Provide the [X, Y] coordinate of the cell's center where the given text is located.  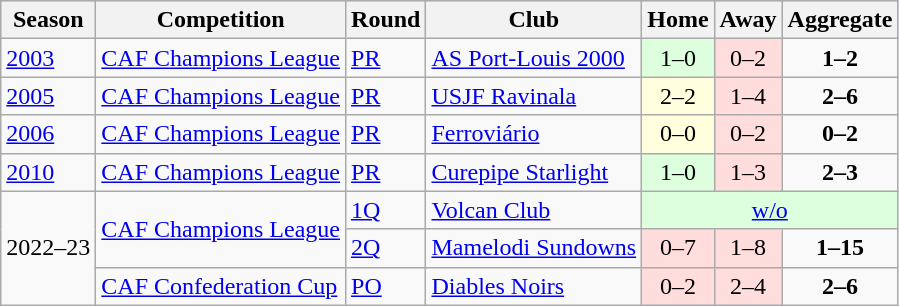
2–3 [840, 172]
2022–23 [48, 248]
Season [48, 20]
Volcan Club [534, 210]
1–8 [748, 248]
2006 [48, 134]
Away [748, 20]
Club [534, 20]
1Q [386, 210]
PO [386, 286]
1–3 [748, 172]
CAF Confederation Cup [221, 286]
2003 [48, 58]
1–4 [748, 96]
Home [678, 20]
0–0 [678, 134]
1–2 [840, 58]
Curepipe Starlight [534, 172]
1–15 [840, 248]
Competition [221, 20]
2–2 [678, 96]
Diables Noirs [534, 286]
0–7 [678, 248]
Mamelodi Sundowns [534, 248]
2005 [48, 96]
USJF Ravinala [534, 96]
2010 [48, 172]
AS Port-Louis 2000 [534, 58]
2Q [386, 248]
2–4 [748, 286]
Ferroviário [534, 134]
w/o [770, 210]
Round [386, 20]
Aggregate [840, 20]
